Search for the cell housing the specified text and yield its [X, Y] center coordinate. 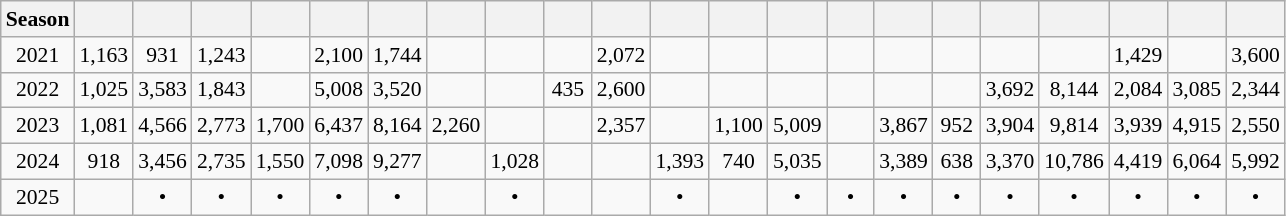
8,164 [398, 126]
740 [738, 162]
2024 [38, 162]
9,277 [398, 162]
4,419 [1138, 162]
2023 [38, 126]
1,550 [280, 162]
3,939 [1138, 126]
1,744 [398, 55]
2,344 [1256, 90]
4,566 [162, 126]
2,735 [222, 162]
2021 [38, 55]
2,773 [222, 126]
1,843 [222, 90]
1,028 [514, 162]
1,163 [104, 55]
2,072 [622, 55]
3,583 [162, 90]
3,520 [398, 90]
5,009 [798, 126]
918 [104, 162]
5,008 [338, 90]
1,243 [222, 55]
9,814 [1074, 126]
2,600 [622, 90]
435 [568, 90]
638 [957, 162]
5,035 [798, 162]
6,064 [1196, 162]
3,370 [1010, 162]
2022 [38, 90]
2,100 [338, 55]
1,700 [280, 126]
3,904 [1010, 126]
3,389 [904, 162]
4,915 [1196, 126]
5,992 [1256, 162]
952 [957, 126]
1,081 [104, 126]
3,600 [1256, 55]
2,084 [1138, 90]
1,429 [1138, 55]
2,260 [456, 126]
1,100 [738, 126]
1,393 [680, 162]
2025 [38, 197]
3,692 [1010, 90]
6,437 [338, 126]
2,550 [1256, 126]
10,786 [1074, 162]
3,456 [162, 162]
1,025 [104, 90]
931 [162, 55]
3,867 [904, 126]
3,085 [1196, 90]
Season [38, 19]
2,357 [622, 126]
8,144 [1074, 90]
7,098 [338, 162]
